For the text-containing cell, return its midpoint in [X, Y] coordinate format. 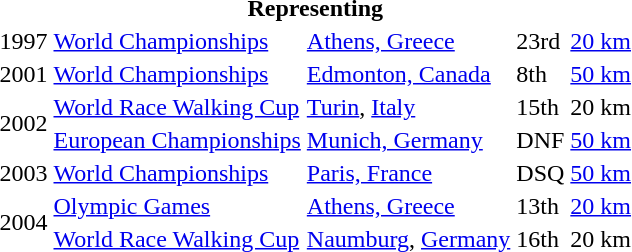
Paris, France [408, 173]
World Race Walking Cup [177, 107]
DSQ [540, 173]
Edmonton, Canada [408, 74]
8th [540, 74]
15th [540, 107]
DNF [540, 140]
European Championships [177, 140]
Turin, Italy [408, 107]
Olympic Games [177, 206]
23rd [540, 41]
Munich, Germany [408, 140]
13th [540, 206]
